Output the (X, Y) coordinate of the center of the cell containing the given text.  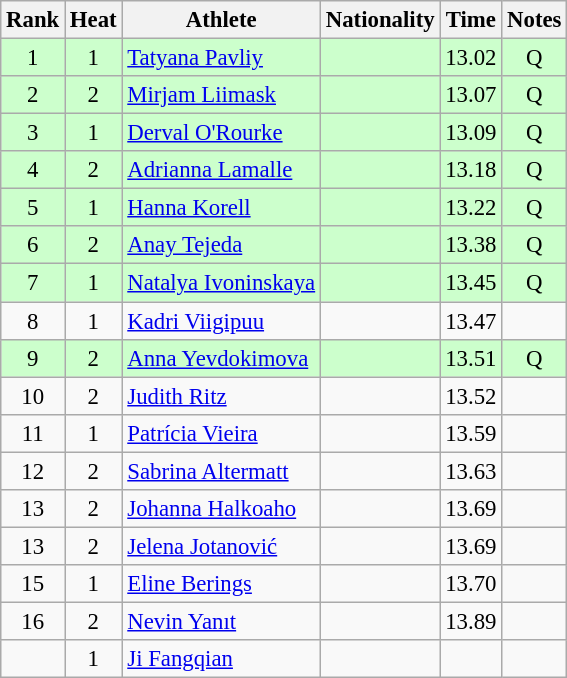
Notes (534, 20)
9 (33, 358)
Mirjam Liimask (221, 95)
13.07 (471, 95)
Time (471, 20)
Hanna Korell (221, 208)
13.09 (471, 133)
12 (33, 471)
5 (33, 208)
Derval O'Rourke (221, 133)
13.70 (471, 584)
13.51 (471, 358)
Nationality (380, 20)
Patrícia Vieira (221, 433)
7 (33, 283)
11 (33, 433)
8 (33, 321)
13.38 (471, 245)
6 (33, 245)
Johanna Halkoaho (221, 509)
Sabrina Altermatt (221, 471)
15 (33, 584)
Natalya Ivoninskaya (221, 283)
Jelena Jotanović (221, 546)
Kadri Viigipuu (221, 321)
13.63 (471, 471)
Adrianna Lamalle (221, 170)
4 (33, 170)
Tatyana Pavliy (221, 58)
Athlete (221, 20)
Heat (94, 20)
13.22 (471, 208)
Nevin Yanıt (221, 621)
13.59 (471, 433)
Judith Ritz (221, 396)
13.89 (471, 621)
Eline Berings (221, 584)
Ji Fangqian (221, 659)
Anna Yevdokimova (221, 358)
13.47 (471, 321)
16 (33, 621)
Anay Tejeda (221, 245)
13.02 (471, 58)
13.45 (471, 283)
13.18 (471, 170)
3 (33, 133)
Rank (33, 20)
13.52 (471, 396)
10 (33, 396)
